Determine the (x, y) coordinate at the center of the cell enclosing the given text.  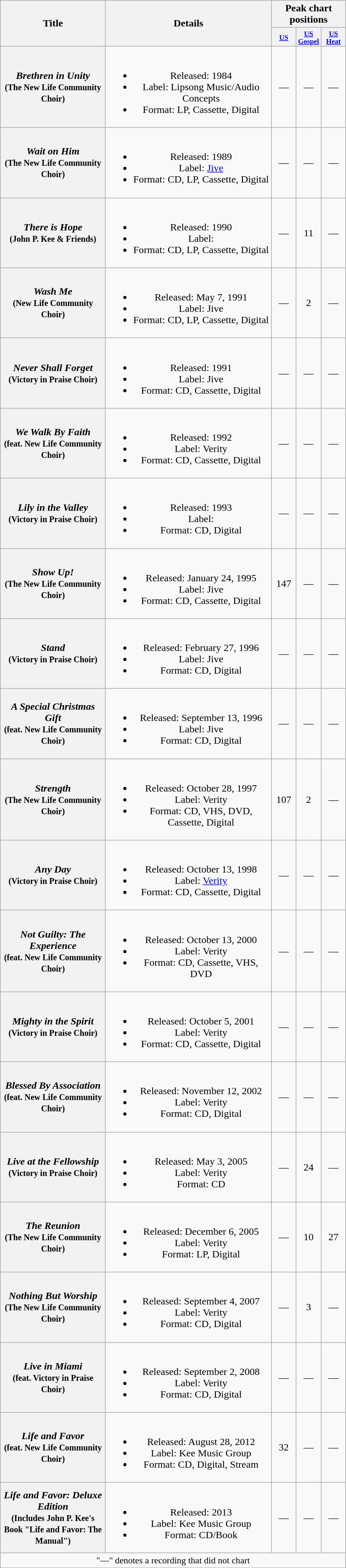
We Walk By Faith(feat. New Life Community Choir) (53, 443)
Released: January 24, 1995Label: JiveFormat: CD, Cassette, Digital (189, 583)
The Reunion(The New Life Community Choir) (53, 1237)
Released: October 13, 2000Label: VerityFormat: CD, Cassette, VHS, DVD (189, 951)
Released: February 27, 1996Label: JiveFormat: CD, Digital (189, 654)
Released: September 4, 2007Label: VerityFormat: CD, Digital (189, 1307)
Show Up! (The New Life Community Choir) (53, 583)
Released: November 12, 2002Label: VerityFormat: CD, Digital (189, 1097)
US Heat (333, 37)
Never Shall Forget(Victory in Praise Choir) (53, 373)
Released: October 28, 1997Label: VerityFormat: CD, VHS, DVD, Cassette, Digital (189, 800)
Strength(The New Life Community Choir) (53, 800)
24 (309, 1167)
Stand (Victory in Praise Choir) (53, 654)
There is Hope(John P. Kee & Friends) (53, 233)
US (284, 37)
US Gospel (309, 37)
Released: September 2, 2008Label: VerityFormat: CD, Digital (189, 1377)
Blessed By Association(feat. New Life Community Choir) (53, 1097)
Released: 1992Label: VerityFormat: CD, Cassette, Digital (189, 443)
Wash Me(New Life Community Choir) (53, 303)
107 (284, 800)
147 (284, 583)
32 (284, 1447)
Released: 1984Label: Lipsong Music/Audio ConceptsFormat: LP, Cassette, Digital (189, 87)
3 (309, 1307)
Details (189, 24)
Live at the Fellowship(Victory in Praise Choir) (53, 1167)
A Special Christmas Gift(feat. New Life Community Choir) (53, 724)
Released: December 6, 2005Label: VerityFormat: LP, Digital (189, 1237)
Life and Favor(feat. New Life Community Choir) (53, 1447)
Released: August 28, 2012Label: Kee Music GroupFormat: CD, Digital, Stream (189, 1447)
Not Guilty: The Experience(feat. New Life Community Choir) (53, 951)
Peak chart positions (309, 14)
Live in Miami(feat. Victory in Praise Choir) (53, 1377)
27 (333, 1237)
Life and Favor: Deluxe Edition(Includes John P. Kee's Book "Life and Favor: The Manual") (53, 1518)
Released: 1990Label:Format: CD, LP, Cassette, Digital (189, 233)
Title (53, 24)
Released: 1993Label:Format: CD, Digital (189, 513)
Released: October 13, 1998Label: VerityFormat: CD, Cassette, Digital (189, 875)
Brethren in Unity(The New Life Community Choir) (53, 87)
11 (309, 233)
Released: October 5, 2001Label: VerityFormat: CD, Cassette, Digital (189, 1027)
Released: 1989Label: JiveFormat: CD, LP, Cassette, Digital (189, 163)
Lily in the Valley(Victory in Praise Choir) (53, 513)
10 (309, 1237)
Nothing But Worship(The New Life Community Choir) (53, 1307)
Released: 1991Label: JiveFormat: CD, Cassette, Digital (189, 373)
Released: 2013Label: Kee Music GroupFormat: CD/Book (189, 1518)
"—" denotes a recording that did not chart (173, 1560)
Any Day(Victory in Praise Choir) (53, 875)
Released: May 7, 1991Label: JiveFormat: CD, LP, Cassette, Digital (189, 303)
Released: September 13, 1996Label: JiveFormat: CD, Digital (189, 724)
Released: May 3, 2005Label: VerityFormat: CD (189, 1167)
Wait on Him(The New Life Community Choir) (53, 163)
Mighty in the Spirit(Victory in Praise Choir) (53, 1027)
